Detect which cell encompasses the target text, then output its [X, Y] center coordinate. 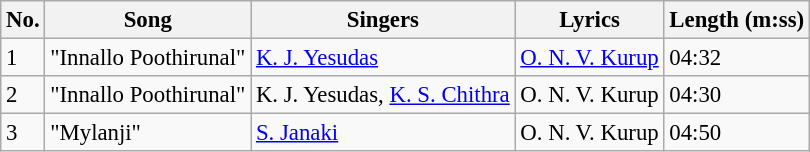
Singers [383, 20]
04:50 [736, 133]
"Mylanji" [148, 133]
3 [23, 133]
S. Janaki [383, 133]
Length (m:ss) [736, 20]
2 [23, 95]
04:32 [736, 58]
No. [23, 20]
Lyrics [590, 20]
Song [148, 20]
1 [23, 58]
K. J. Yesudas [383, 58]
K. J. Yesudas, K. S. Chithra [383, 95]
04:30 [736, 95]
